Capture the cell that displays the provided text and extract its [x, y] central coordinate. 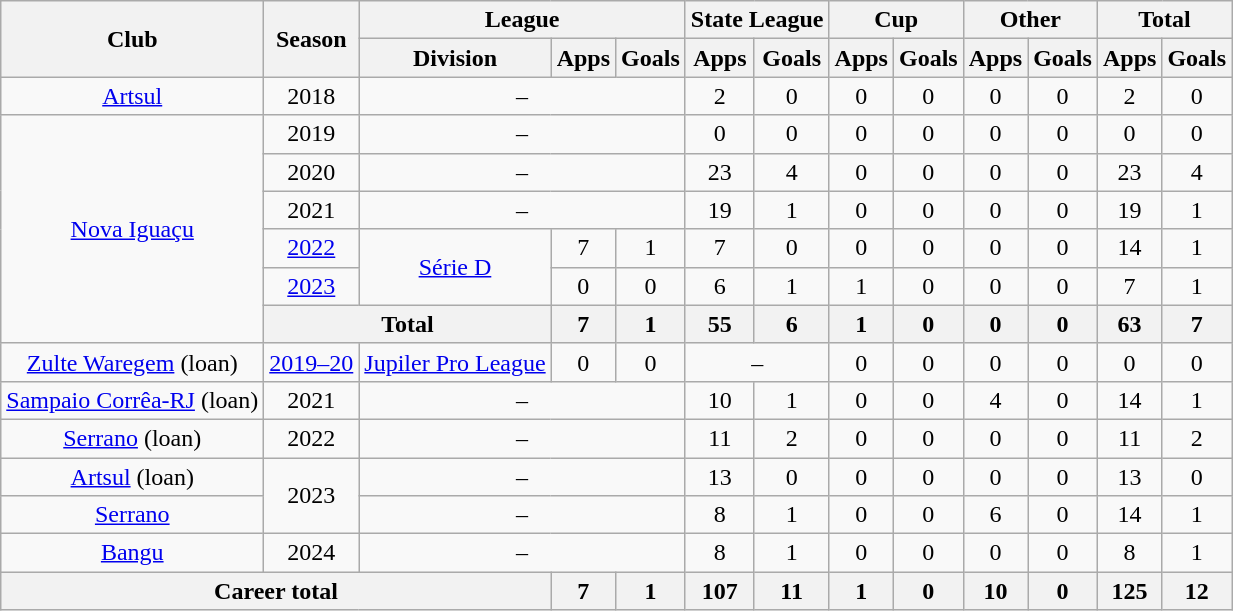
2020 [312, 172]
Serrano (loan) [132, 438]
Career total [276, 591]
Division [455, 58]
Sampaio Corrêa-RJ (loan) [132, 400]
12 [1197, 591]
2019–20 [312, 362]
2019 [312, 134]
Serrano [132, 515]
League [522, 20]
State League [757, 20]
63 [1129, 324]
125 [1129, 591]
Other [1030, 20]
Cup [896, 20]
107 [720, 591]
2024 [312, 553]
Artsul (loan) [132, 477]
55 [720, 324]
Zulte Waregem (loan) [132, 362]
2018 [312, 96]
Jupiler Pro League [455, 362]
Bangu [132, 553]
Season [312, 39]
Club [132, 39]
Nova Iguaçu [132, 229]
Série D [455, 267]
Artsul [132, 96]
